Return (X, Y) of the center of cell containing provided text 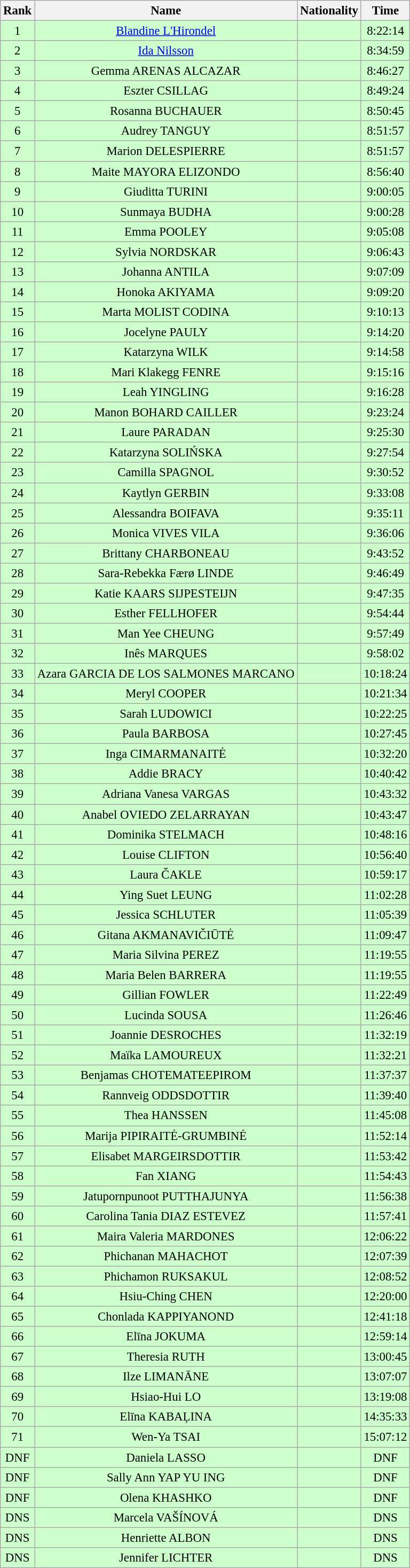
8:22:14 (385, 31)
Time (385, 11)
20 (18, 413)
Inês MARQUES (166, 654)
13:07:07 (385, 1377)
9:10:13 (385, 312)
Giuditta TURINI (166, 191)
Monica VIVES VILA (166, 533)
47 (18, 955)
27 (18, 553)
Brittany CHARBONEAU (166, 553)
14:35:33 (385, 1417)
Kaytlyn GERBIN (166, 493)
9:54:44 (385, 614)
21 (18, 432)
Lucinda SOUSA (166, 1015)
10:18:24 (385, 674)
Marcela VAŠÍNOVÁ (166, 1517)
9:27:54 (385, 453)
11:53:42 (385, 1156)
11:37:37 (385, 1075)
69 (18, 1397)
10:27:45 (385, 734)
9 (18, 191)
64 (18, 1297)
15 (18, 312)
41 (18, 834)
8:34:59 (385, 51)
10 (18, 212)
34 (18, 694)
38 (18, 774)
Inga CIMARMANAITĖ (166, 754)
13:00:45 (385, 1357)
9:43:52 (385, 553)
9:30:52 (385, 473)
Henriette ALBON (166, 1538)
Jocelyne PAULY (166, 332)
Katarzyna SOLIŃSKA (166, 453)
70 (18, 1417)
24 (18, 493)
Emma POOLEY (166, 231)
9:00:05 (385, 191)
66 (18, 1337)
Blandine L'Hirondel (166, 31)
51 (18, 1035)
26 (18, 533)
10:40:42 (385, 774)
16 (18, 332)
12:06:22 (385, 1236)
50 (18, 1015)
54 (18, 1096)
68 (18, 1377)
8:49:24 (385, 91)
28 (18, 573)
60 (18, 1216)
Camilla SPAGNOL (166, 473)
1 (18, 31)
Laura ČAKLE (166, 874)
Phichanan MAHACHOT (166, 1256)
30 (18, 614)
71 (18, 1437)
65 (18, 1317)
Ida Nilsson (166, 51)
9:25:30 (385, 432)
Laure PARADAN (166, 432)
18 (18, 372)
Sally Ann YAP YU ING (166, 1477)
Marija PIPIRAITĖ-GRUMBINĖ (166, 1136)
9:16:28 (385, 392)
53 (18, 1075)
Carolina Tania DIAZ ESTEVEZ (166, 1216)
Rannveig ODDSDOTTIR (166, 1096)
10:48:16 (385, 834)
Jatupornpunoot PUTTHAJUNYA (166, 1196)
10:56:40 (385, 855)
55 (18, 1116)
Hsiu-Ching CHEN (166, 1297)
8:46:27 (385, 71)
13 (18, 272)
25 (18, 513)
Louise CLIFTON (166, 855)
39 (18, 794)
8:50:45 (385, 111)
36 (18, 734)
7 (18, 151)
9:23:24 (385, 413)
Daniela LASSO (166, 1457)
10:21:34 (385, 694)
Sunmaya BUDHA (166, 212)
Gitana AKMANAVIČIŪTĖ (166, 935)
9:36:06 (385, 533)
9:58:02 (385, 654)
12 (18, 252)
11:02:28 (385, 895)
43 (18, 874)
Elisabet MARGEIRSDOTTIR (166, 1156)
67 (18, 1357)
Ilze LIMANĀNE (166, 1377)
9:47:35 (385, 593)
Theresia RUTH (166, 1357)
Maïka LAMOUREUX (166, 1055)
Gemma ARENAS ALCAZAR (166, 71)
Audrey TANGUY (166, 131)
Paula BARBOSA (166, 734)
4 (18, 91)
Maria Belen BARRERA (166, 975)
Jessica SCHLUTER (166, 915)
Name (166, 11)
Elīna JOKUMA (166, 1337)
Joannie DESROCHES (166, 1035)
Sara-Rebekka Færø LINDE (166, 573)
9:14:58 (385, 352)
Benjamas CHOTEMATEEPIROM (166, 1075)
29 (18, 593)
3 (18, 71)
11:57:41 (385, 1216)
9:33:08 (385, 493)
11:32:19 (385, 1035)
Rank (18, 11)
63 (18, 1276)
12:41:18 (385, 1317)
57 (18, 1156)
9:00:28 (385, 212)
Maria Silvina PEREZ (166, 955)
46 (18, 935)
Wen-Ya TSAI (166, 1437)
Anabel OVIEDO ZELARRAYAN (166, 814)
Maite MAYORA ELIZONDO (166, 172)
12:59:14 (385, 1337)
Chonlada KAPPIYANOND (166, 1317)
11:56:38 (385, 1196)
42 (18, 855)
Honoka AKIYAMA (166, 292)
48 (18, 975)
Nationality (329, 11)
14 (18, 292)
Elīna KABAĻINA (166, 1417)
6 (18, 131)
10:22:25 (385, 714)
2 (18, 51)
9:35:11 (385, 513)
Katie KAARS SIJPESTEIJN (166, 593)
11:32:21 (385, 1055)
Hsiao-Hui LO (166, 1397)
13:19:08 (385, 1397)
35 (18, 714)
Man Yee CHEUNG (166, 633)
9:06:43 (385, 252)
Meryl COOPER (166, 694)
9:15:16 (385, 372)
10:59:17 (385, 874)
10:43:47 (385, 814)
9:46:49 (385, 573)
9:57:49 (385, 633)
10:43:32 (385, 794)
12:07:39 (385, 1256)
Ying Suet LEUNG (166, 895)
9:09:20 (385, 292)
19 (18, 392)
Phichamon RUKSAKUL (166, 1276)
Leah YINGLING (166, 392)
Addie BRACY (166, 774)
Marta MOLIST CODINA (166, 312)
62 (18, 1256)
56 (18, 1136)
11:54:43 (385, 1176)
Azara GARCIA DE LOS SALMONES MARCANO (166, 674)
9:14:20 (385, 332)
58 (18, 1176)
61 (18, 1236)
Maira Valeria MARDONES (166, 1236)
17 (18, 352)
37 (18, 754)
23 (18, 473)
Rosanna BUCHAUER (166, 111)
11:45:08 (385, 1116)
31 (18, 633)
Gillian FOWLER (166, 995)
Adriana Vanesa VARGAS (166, 794)
12:20:00 (385, 1297)
59 (18, 1196)
11:22:49 (385, 995)
Marion DELESPIERRE (166, 151)
9:05:08 (385, 231)
15:07:12 (385, 1437)
Thea HANSSEN (166, 1116)
10:32:20 (385, 754)
Sylvia NORDSKAR (166, 252)
Eszter CSILLAG (166, 91)
8 (18, 172)
Mari Klakegg FENRE (166, 372)
40 (18, 814)
11 (18, 231)
22 (18, 453)
Manon BOHARD CAILLER (166, 413)
11:09:47 (385, 935)
44 (18, 895)
Alessandra BOIFAVA (166, 513)
11:05:39 (385, 915)
Jennifer LICHTER (166, 1558)
52 (18, 1055)
Dominika STELMACH (166, 834)
Esther FELLHOFER (166, 614)
32 (18, 654)
Olena KHASHKO (166, 1497)
11:52:14 (385, 1136)
11:39:40 (385, 1096)
8:56:40 (385, 172)
Katarzyna WILK (166, 352)
Sarah LUDOWICI (166, 714)
49 (18, 995)
45 (18, 915)
11:26:46 (385, 1015)
Fan XIANG (166, 1176)
5 (18, 111)
33 (18, 674)
Johanna ANTILA (166, 272)
9:07:09 (385, 272)
12:08:52 (385, 1276)
